Extract the [x, y] coordinate from the center of the cell holding the provided text.  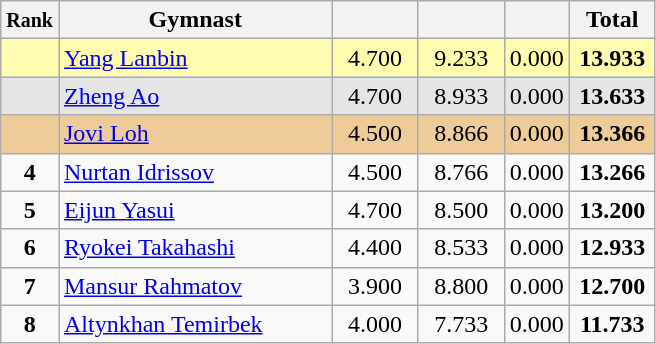
Yang Lanbin [195, 58]
8.933 [461, 96]
12.700 [612, 286]
6 [30, 248]
8.533 [461, 248]
7 [30, 286]
Total [612, 20]
13.200 [612, 210]
8.866 [461, 134]
4 [30, 172]
Jovi Loh [195, 134]
8.800 [461, 286]
Ryokei Takahashi [195, 248]
Eijun Yasui [195, 210]
Altynkhan Temirbek [195, 324]
8.500 [461, 210]
13.366 [612, 134]
13.933 [612, 58]
Rank [30, 20]
13.266 [612, 172]
Zheng Ao [195, 96]
11.733 [612, 324]
Gymnast [195, 20]
12.933 [612, 248]
7.733 [461, 324]
3.900 [375, 286]
Nurtan Idrissov [195, 172]
5 [30, 210]
13.633 [612, 96]
4.000 [375, 324]
8 [30, 324]
8.766 [461, 172]
9.233 [461, 58]
4.400 [375, 248]
Mansur Rahmatov [195, 286]
